Return (x, y) of the center of cell containing provided text 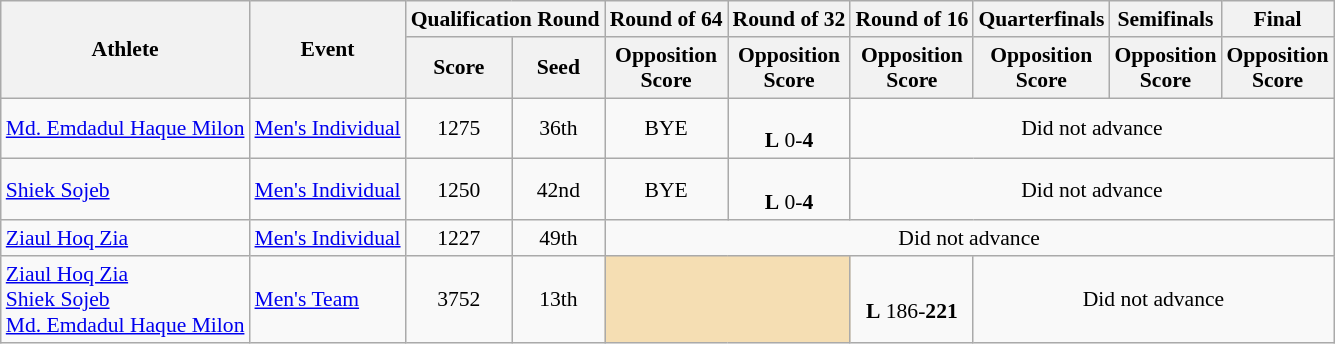
42nd (558, 190)
1227 (459, 238)
3752 (459, 300)
Event (327, 50)
Score (459, 68)
Ziaul Hoq Zia (126, 238)
Semifinals (1165, 19)
Men's Team (327, 300)
Seed (558, 68)
Round of 32 (790, 19)
Shiek Sojeb (126, 190)
36th (558, 128)
1275 (459, 128)
Athlete (126, 50)
Md. Emdadul Haque Milon (126, 128)
Round of 16 (912, 19)
L 186-221 (912, 300)
Round of 64 (666, 19)
Final (1277, 19)
1250 (459, 190)
Ziaul Hoq ZiaShiek SojebMd. Emdadul Haque Milon (126, 300)
13th (558, 300)
Quarterfinals (1041, 19)
49th (558, 238)
Qualification Round (506, 19)
